Determine the [x, y] coordinate at the center of the cell enclosing the given text.  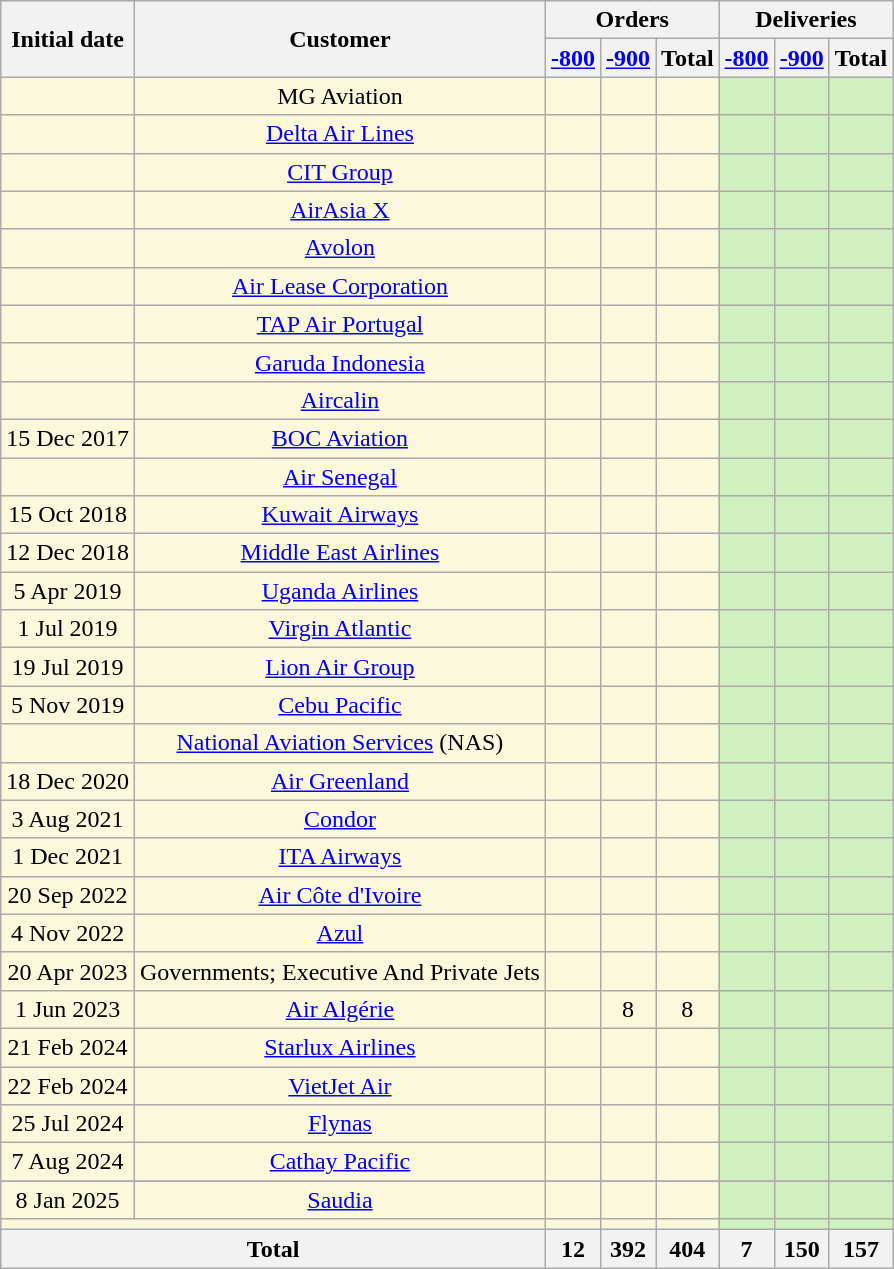
15 Dec 2017 [68, 438]
Air Algérie [340, 1009]
Customer [340, 39]
12 Dec 2018 [68, 553]
AirAsia X [340, 210]
15 Oct 2018 [68, 515]
392 [628, 1249]
National Aviation Services (NAS) [340, 743]
Lion Air Group [340, 667]
8 Jan 2025 [68, 1200]
VietJet Air [340, 1085]
157 [861, 1249]
404 [688, 1249]
21 Feb 2024 [68, 1047]
25 Jul 2024 [68, 1124]
ITA Airways [340, 857]
4 Nov 2022 [68, 933]
20 Sep 2022 [68, 895]
Air Lease Corporation [340, 286]
Garuda Indonesia [340, 362]
Cebu Pacific [340, 705]
Air Côte d'Ivoire [340, 895]
7 [746, 1249]
5 Apr 2019 [68, 591]
Deliveries [806, 20]
TAP Air Portugal [340, 324]
Condor [340, 819]
20 Apr 2023 [68, 971]
Orders [632, 20]
3 Aug 2021 [68, 819]
18 Dec 2020 [68, 781]
1 Jul 2019 [68, 629]
Delta Air Lines [340, 134]
Azul [340, 933]
Air Greenland [340, 781]
Starlux Airlines [340, 1047]
12 [572, 1249]
Governments; Executive And Private Jets [340, 971]
5 Nov 2019 [68, 705]
1 Jun 2023 [68, 1009]
19 Jul 2019 [68, 667]
7 Aug 2024 [68, 1162]
MG Aviation [340, 96]
Uganda Airlines [340, 591]
22 Feb 2024 [68, 1085]
Avolon [340, 248]
CIT Group [340, 172]
Virgin Atlantic [340, 629]
BOC Aviation [340, 438]
150 [802, 1249]
1 Dec 2021 [68, 857]
Saudia [340, 1200]
Middle East Airlines [340, 553]
Initial date [68, 39]
Aircalin [340, 400]
Cathay Pacific [340, 1162]
Flynas [340, 1124]
Air Senegal [340, 477]
Kuwait Airways [340, 515]
